Provide the [x, y] coordinate of the cell's center where the given text is located.  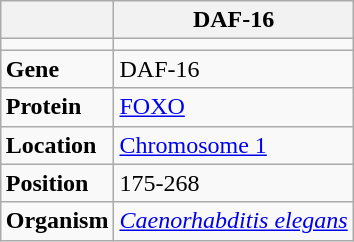
Caenorhabditis elegans [234, 221]
Location [57, 145]
Gene [57, 69]
Protein [57, 107]
175-268 [234, 183]
Position [57, 183]
Chromosome 1 [234, 145]
Organism [57, 221]
FOXO [234, 107]
